Find where the given text appears and provide that cell's center as [X, Y] coordinate. 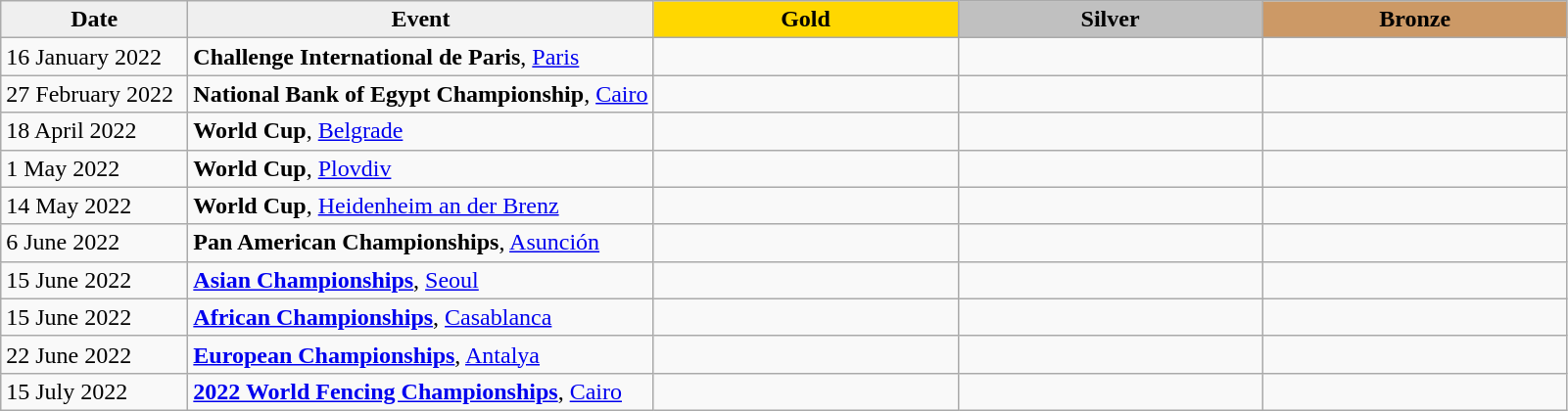
Bronze [1414, 20]
Pan American Championships, Asunción [421, 243]
Challenge International de Paris, Paris [421, 57]
15 July 2022 [94, 391]
1 May 2022 [94, 168]
16 January 2022 [94, 57]
Gold [805, 20]
14 May 2022 [94, 205]
6 June 2022 [94, 243]
Silver [1111, 20]
National Bank of Egypt Championship, Cairo [421, 94]
World Cup, Heidenheim an der Brenz [421, 205]
27 February 2022 [94, 94]
World Cup, Plovdiv [421, 168]
Asian Championships, Seoul [421, 280]
Event [421, 20]
World Cup, Belgrade [421, 131]
22 June 2022 [94, 354]
African Championships, Casablanca [421, 317]
European Championships, Antalya [421, 354]
2022 World Fencing Championships, Cairo [421, 391]
Date [94, 20]
18 April 2022 [94, 131]
